Scan for the cell matching the given text and deliver its (x, y) coordinate at center. 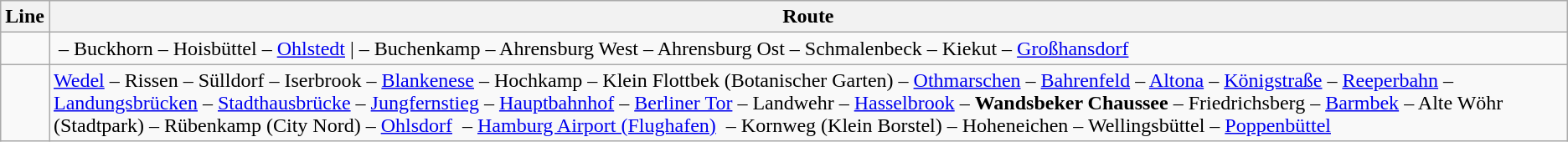
– Buckhorn – Hoisbüttel – Ohlstedt | – Buchenkamp – Ahrensburg West – Ahrensburg Ost – Schmalenbeck – Kiekut – Großhansdorf (807, 48)
Line (25, 17)
Route (807, 17)
